Scan for the cell matching the given text and deliver its (x, y) coordinate at center. 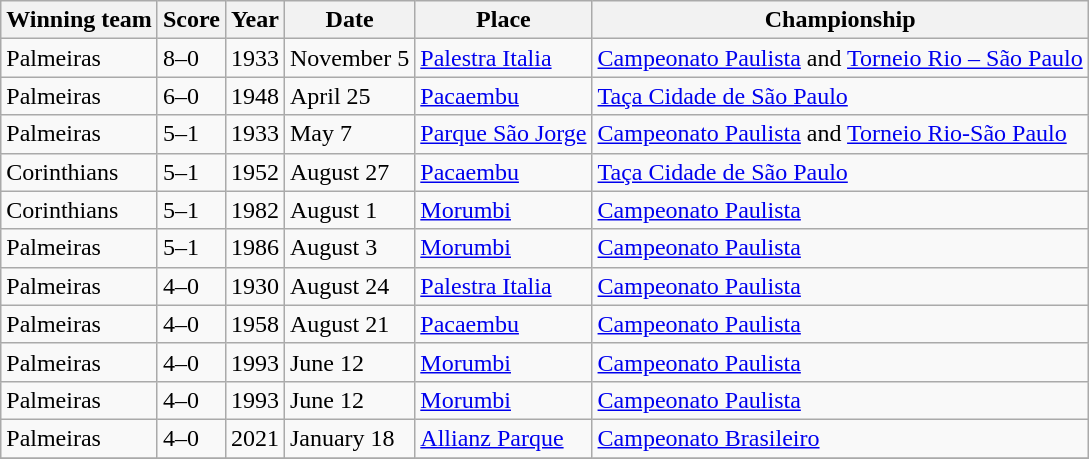
Campeonato Brasileiro (840, 438)
1982 (254, 210)
1958 (254, 324)
2021 (254, 438)
January 18 (349, 438)
August 24 (349, 286)
1948 (254, 96)
Championship (840, 20)
August 21 (349, 324)
August 3 (349, 248)
1986 (254, 248)
Score (191, 20)
Parque São Jorge (504, 134)
August 27 (349, 172)
Campeonato Paulista and Torneio Rio – São Paulo (840, 58)
Campeonato Paulista and Torneio Rio-São Paulo (840, 134)
April 25 (349, 96)
November 5 (349, 58)
Date (349, 20)
Allianz Parque (504, 438)
Place (504, 20)
1930 (254, 286)
May 7 (349, 134)
August 1 (349, 210)
Year (254, 20)
Winning team (80, 20)
1952 (254, 172)
8–0 (191, 58)
6–0 (191, 96)
